Return the [x, y] coordinate for the center point of the cell that contains the specified text.  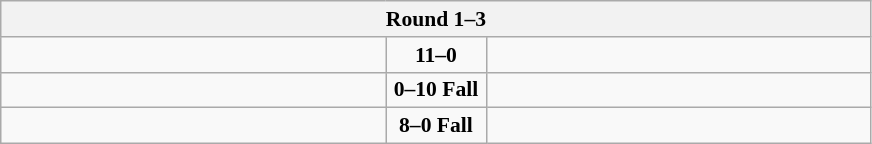
8–0 Fall [436, 126]
Round 1–3 [436, 19]
0–10 Fall [436, 90]
11–0 [436, 55]
